Return (x, y) of the center of cell containing provided text 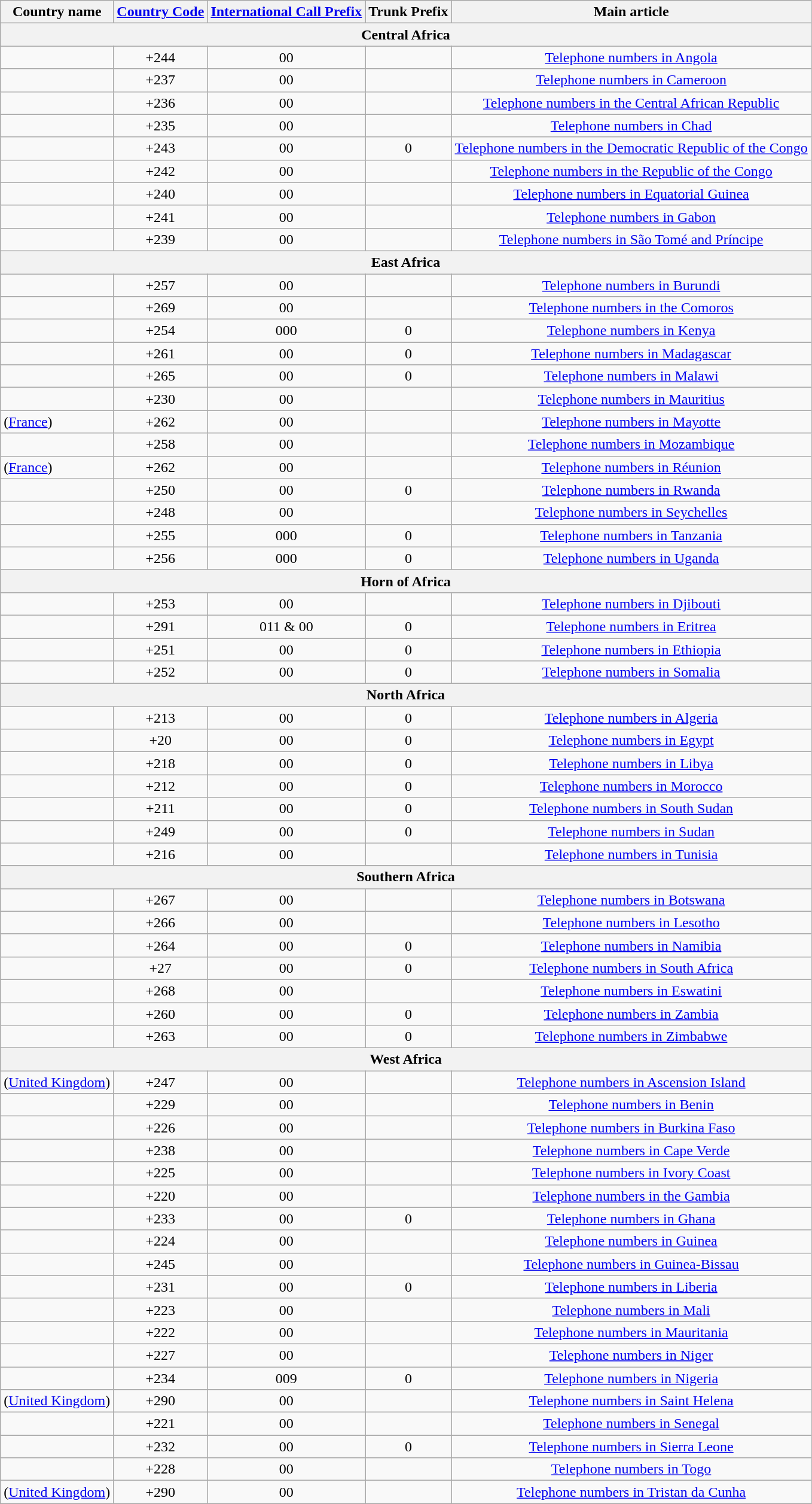
Telephone numbers in Madagascar (631, 354)
Country Code (160, 12)
Telephone numbers in Ivory Coast (631, 1173)
Telephone numbers in Burundi (631, 285)
+264 (160, 945)
Main article (631, 12)
Telephone numbers in Lesotho (631, 923)
+242 (160, 171)
International Call Prefix (286, 12)
+263 (160, 1037)
Telephone numbers in Tunisia (631, 854)
+256 (160, 558)
+212 (160, 786)
Telephone numbers in Tanzania (631, 535)
+27 (160, 968)
+230 (160, 399)
+257 (160, 285)
Telephone numbers in Angola (631, 57)
+269 (160, 308)
Telephone numbers in Namibia (631, 945)
Trunk Prefix (408, 12)
Telephone numbers in Cape Verde (631, 1150)
+249 (160, 832)
Telephone numbers in Mayotte (631, 422)
+231 (160, 1287)
Telephone numbers in Senegal (631, 1424)
Telephone numbers in Liberia (631, 1287)
Telephone numbers in the Comoros (631, 308)
Telephone numbers in Mali (631, 1310)
Telephone numbers in Guinea (631, 1241)
Telephone numbers in South Africa (631, 968)
+239 (160, 239)
Telephone numbers in Guinea-Bissau (631, 1264)
+266 (160, 923)
Telephone numbers in Gabon (631, 217)
Telephone numbers in Kenya (631, 331)
+227 (160, 1355)
+226 (160, 1128)
Telephone numbers in Saint Helena (631, 1401)
009 (286, 1378)
+223 (160, 1310)
+218 (160, 763)
+267 (160, 900)
+232 (160, 1447)
Telephone numbers in Ascension Island (631, 1082)
+237 (160, 80)
Telephone numbers in Seychelles (631, 513)
Telephone numbers in Réunion (631, 467)
+216 (160, 854)
Southern Africa (405, 877)
Telephone numbers in Somalia (631, 672)
+20 (160, 741)
Telephone numbers in the Central African Republic (631, 103)
Telephone numbers in Morocco (631, 786)
+268 (160, 991)
+250 (160, 490)
+233 (160, 1219)
+260 (160, 1014)
Telephone numbers in Chad (631, 126)
+235 (160, 126)
Telephone numbers in Sierra Leone (631, 1447)
Telephone numbers in Zambia (631, 1014)
+253 (160, 604)
Telephone numbers in the Republic of the Congo (631, 171)
Telephone numbers in Zimbabwe (631, 1037)
Telephone numbers in the Gambia (631, 1196)
+258 (160, 444)
Telephone numbers in Nigeria (631, 1378)
+244 (160, 57)
+254 (160, 331)
+224 (160, 1241)
+261 (160, 354)
Telephone numbers in Equatorial Guinea (631, 194)
+245 (160, 1264)
Telephone numbers in Eritrea (631, 626)
+252 (160, 672)
Telephone numbers in Burkina Faso (631, 1128)
+255 (160, 535)
Telephone numbers in São Tomé and Príncipe (631, 239)
Horn of Africa (405, 581)
+229 (160, 1105)
+236 (160, 103)
+238 (160, 1150)
Telephone numbers in Algeria (631, 718)
+211 (160, 809)
Telephone numbers in Mozambique (631, 444)
+225 (160, 1173)
Telephone numbers in South Sudan (631, 809)
Telephone numbers in Tristan da Cunha (631, 1492)
+265 (160, 376)
Telephone numbers in Togo (631, 1469)
Telephone numbers in Cameroon (631, 80)
North Africa (405, 695)
Telephone numbers in Benin (631, 1105)
Telephone numbers in Libya (631, 763)
+243 (160, 148)
Telephone numbers in Rwanda (631, 490)
+247 (160, 1082)
+228 (160, 1469)
East Africa (405, 262)
Telephone numbers in Eswatini (631, 991)
Country name (57, 12)
+221 (160, 1424)
Telephone numbers in Niger (631, 1355)
Telephone numbers in Sudan (631, 832)
Telephone numbers in Ghana (631, 1219)
Central Africa (405, 35)
+213 (160, 718)
Telephone numbers in Uganda (631, 558)
West Africa (405, 1060)
Telephone numbers in Djibouti (631, 604)
+251 (160, 649)
+234 (160, 1378)
+291 (160, 626)
Telephone numbers in Mauritania (631, 1332)
Telephone numbers in the Democratic Republic of the Congo (631, 148)
Telephone numbers in Egypt (631, 741)
Telephone numbers in Malawi (631, 376)
+241 (160, 217)
+220 (160, 1196)
+248 (160, 513)
+240 (160, 194)
+222 (160, 1332)
Telephone numbers in Botswana (631, 900)
Telephone numbers in Mauritius (631, 399)
Telephone numbers in Ethiopia (631, 649)
011 & 00 (286, 626)
